Output the [X, Y] coordinate of the center of the cell containing the given text.  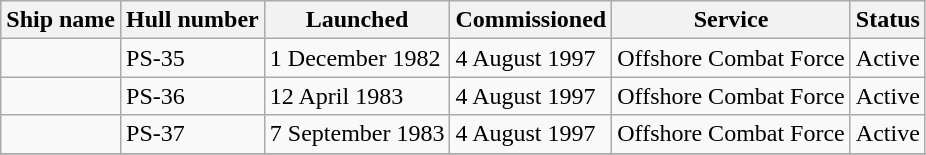
PS-35 [193, 58]
12 April 1983 [357, 96]
Service [732, 20]
Hull number [193, 20]
1 December 1982 [357, 58]
Commissioned [531, 20]
Status [888, 20]
PS-37 [193, 134]
Launched [357, 20]
PS-36 [193, 96]
7 September 1983 [357, 134]
Ship name [61, 20]
